Search for the cell housing the specified text and yield its (x, y) center coordinate. 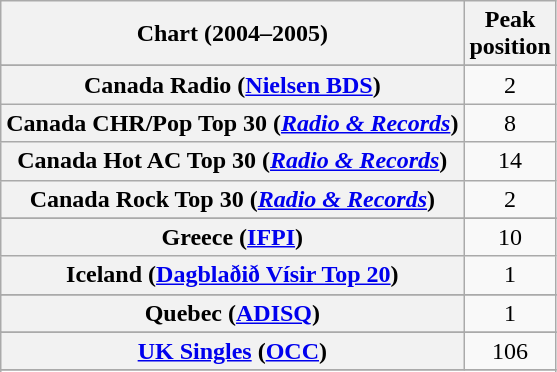
Quebec (ADISQ) (232, 313)
8 (510, 123)
Iceland (Dagblaðið Vísir Top 20) (232, 275)
106 (510, 351)
Canada Hot AC Top 30 (Radio & Records) (232, 161)
Peakposition (510, 34)
Canada Radio (Nielsen BDS) (232, 85)
Canada CHR/Pop Top 30 (Radio & Records) (232, 123)
14 (510, 161)
10 (510, 237)
Greece (IFPI) (232, 237)
Canada Rock Top 30 (Radio & Records) (232, 199)
UK Singles (OCC) (232, 351)
Chart (2004–2005) (232, 34)
